Pinpoint the cell where the given text exists, returning its (X, Y) midpoint coordinate. 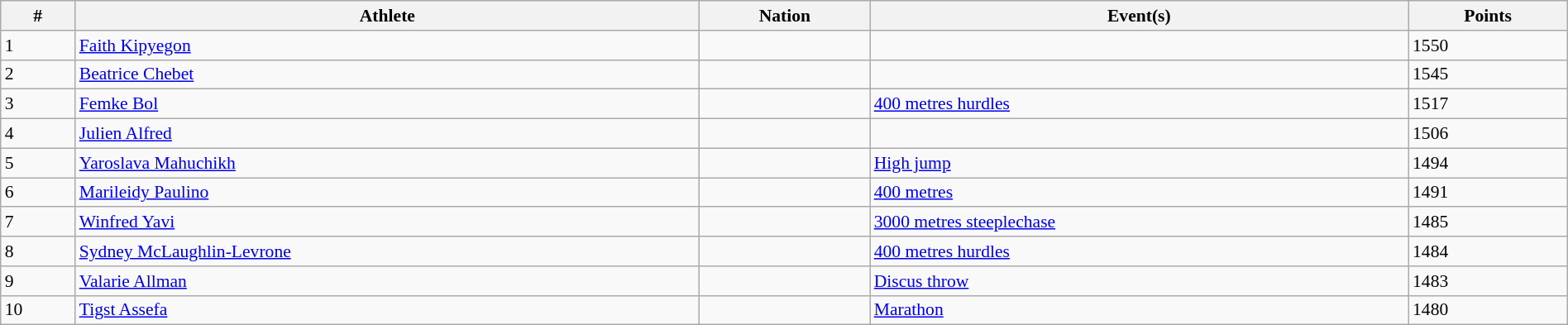
1480 (1488, 310)
Winfred Yavi (387, 222)
1483 (1488, 281)
Valarie Allman (387, 281)
6 (38, 193)
9 (38, 281)
1545 (1488, 74)
# (38, 16)
2 (38, 74)
3000 metres steeplechase (1140, 222)
Faith Kipyegon (387, 45)
1491 (1488, 193)
7 (38, 222)
1550 (1488, 45)
Discus throw (1140, 281)
8 (38, 251)
Yaroslava Mahuchikh (387, 163)
3 (38, 104)
1485 (1488, 222)
High jump (1140, 163)
Marathon (1140, 310)
Nation (785, 16)
10 (38, 310)
Beatrice Chebet (387, 74)
Athlete (387, 16)
Event(s) (1140, 16)
5 (38, 163)
1 (38, 45)
1517 (1488, 104)
Sydney McLaughlin-Levrone (387, 251)
1506 (1488, 134)
Tigst Assefa (387, 310)
Points (1488, 16)
Julien Alfred (387, 134)
4 (38, 134)
Femke Bol (387, 104)
Marileidy Paulino (387, 193)
1484 (1488, 251)
400 metres (1140, 193)
1494 (1488, 163)
